Provide the (X, Y) coordinate of the cell's center where the given text is located.  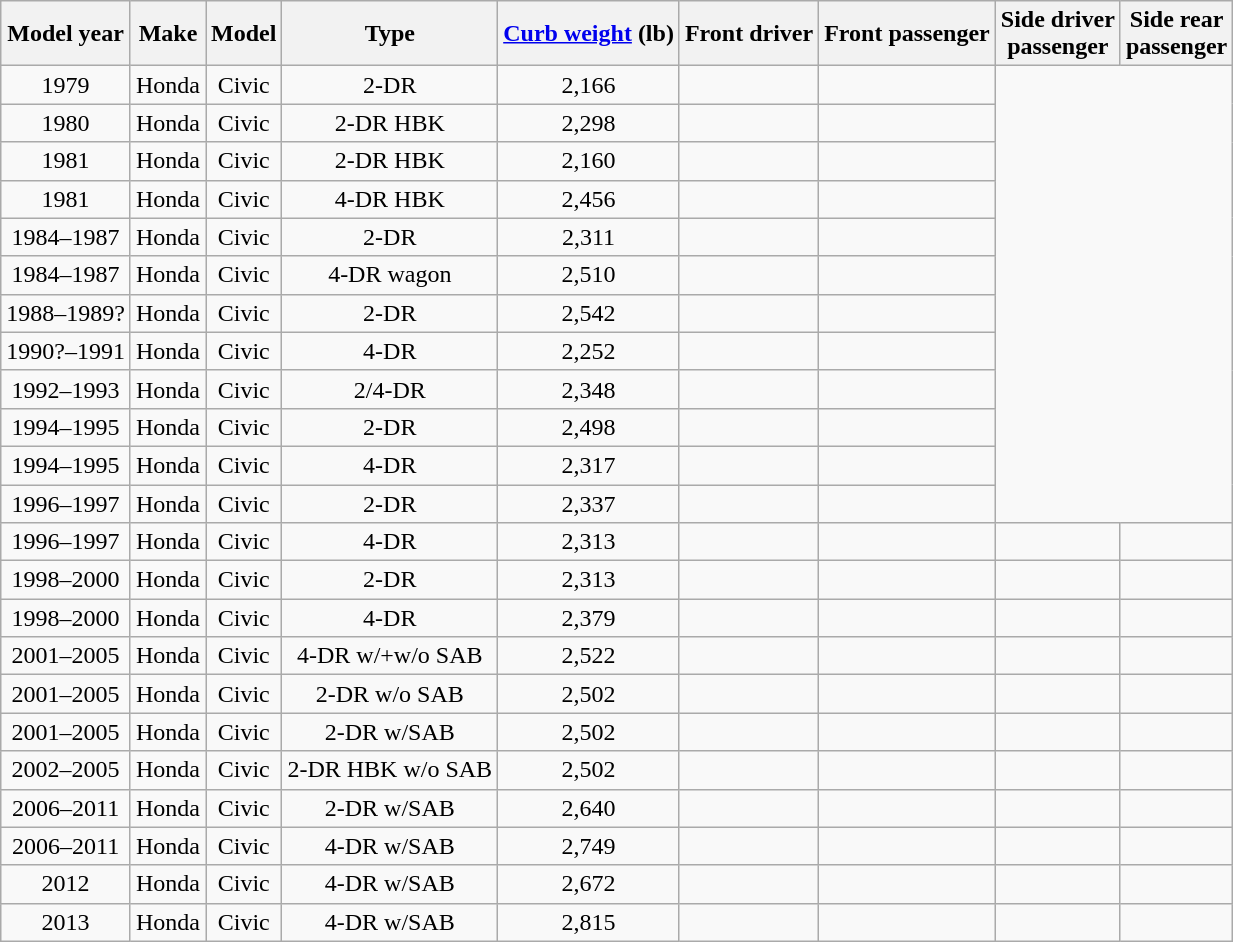
2,522 (589, 656)
1980 (66, 123)
2,166 (589, 85)
2,640 (589, 808)
Front driver (748, 34)
1979 (66, 85)
Make (168, 34)
2-DR HBK w/o SAB (390, 770)
2,337 (589, 503)
Model year (66, 34)
2,348 (589, 389)
2,252 (589, 351)
2012 (66, 884)
1990?–1991 (66, 351)
Type (390, 34)
1988–1989? (66, 313)
2,317 (589, 465)
2,311 (589, 237)
2,456 (589, 199)
4-DR w/+w/o SAB (390, 656)
2,298 (589, 123)
Model (244, 34)
1992–1993 (66, 389)
2,498 (589, 427)
2013 (66, 922)
Side driverpassenger (1058, 34)
4-DR HBK (390, 199)
2,160 (589, 161)
Curb weight (lb) (589, 34)
2,510 (589, 275)
2,379 (589, 618)
4-DR wagon (390, 275)
2,749 (589, 846)
2,815 (589, 922)
2/4-DR (390, 389)
2-DR w/o SAB (390, 694)
2,542 (589, 313)
2002–2005 (66, 770)
2,672 (589, 884)
Side rearpassenger (1176, 34)
Front passenger (908, 34)
